From the cell containing the given text, extract its center point as (X, Y) coordinate. 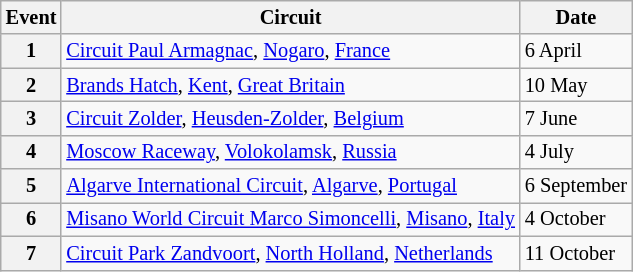
10 May (576, 85)
Circuit Zolder, Heusden-Zolder, Belgium (290, 118)
Circuit Paul Armagnac, Nogaro, France (290, 51)
4 (32, 152)
6 September (576, 186)
7 June (576, 118)
7 (32, 253)
Date (576, 17)
6 April (576, 51)
2 (32, 85)
Moscow Raceway, Volokolamsk, Russia (290, 152)
11 October (576, 253)
Algarve International Circuit, Algarve, Portugal (290, 186)
1 (32, 51)
Circuit Park Zandvoort, North Holland, Netherlands (290, 253)
Brands Hatch, Kent, Great Britain (290, 85)
6 (32, 219)
4 October (576, 219)
5 (32, 186)
Misano World Circuit Marco Simoncelli, Misano, Italy (290, 219)
3 (32, 118)
4 July (576, 152)
Circuit (290, 17)
Event (32, 17)
